Output the [X, Y] coordinate of the center of the cell containing the given text.  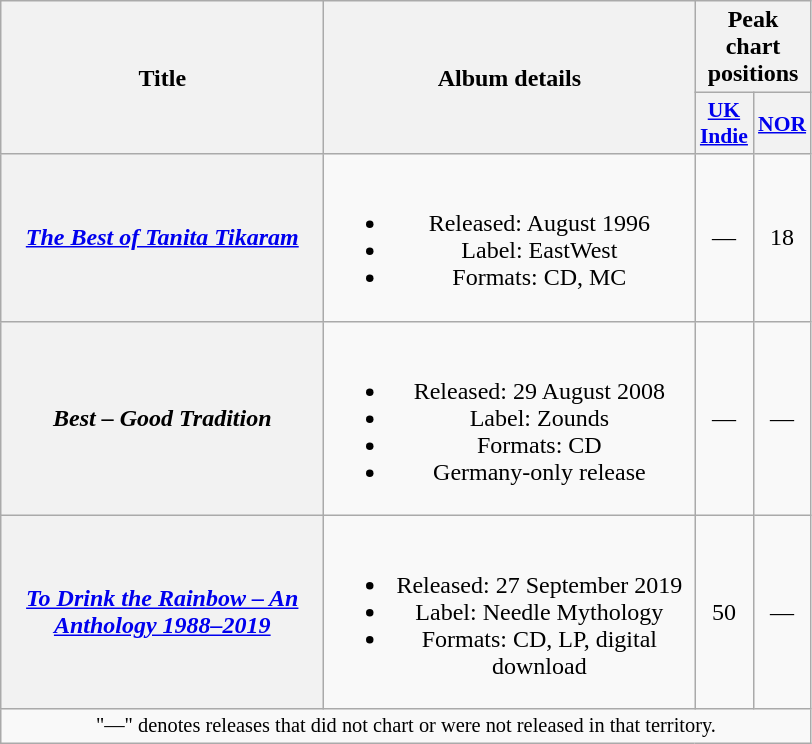
Best – Good Tradition [162, 418]
Album details [510, 78]
The Best of Tanita Tikaram [162, 238]
50 [724, 612]
NOR [782, 124]
UK Indie [724, 124]
To Drink the Rainbow – An Anthology 1988–2019 [162, 612]
Title [162, 78]
Released: 27 September 2019Label: Needle MythologyFormats: CD, LP, digital download [510, 612]
Released: 29 August 2008Label: ZoundsFormats: CDGermany-only release [510, 418]
"—" denotes releases that did not chart or were not released in that territory. [406, 726]
18 [782, 238]
Peak chart positions [753, 47]
Released: August 1996Label: EastWestFormats: CD, MC [510, 238]
